Scan for the cell matching the given text and deliver its (X, Y) coordinate at center. 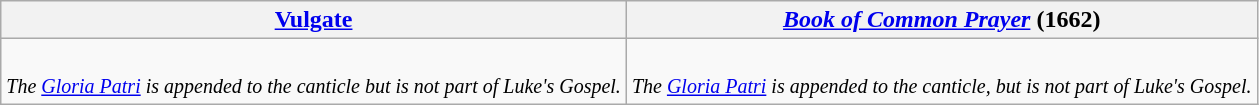
Vulgate (314, 20)
The Gloria Patri is appended to the canticle but is not part of Luke's Gospel. (314, 72)
The Gloria Patri is appended to the canticle, but is not part of Luke's Gospel. (942, 72)
Book of Common Prayer (1662) (942, 20)
